Capture the cell that displays the provided text and extract its (X, Y) central coordinate. 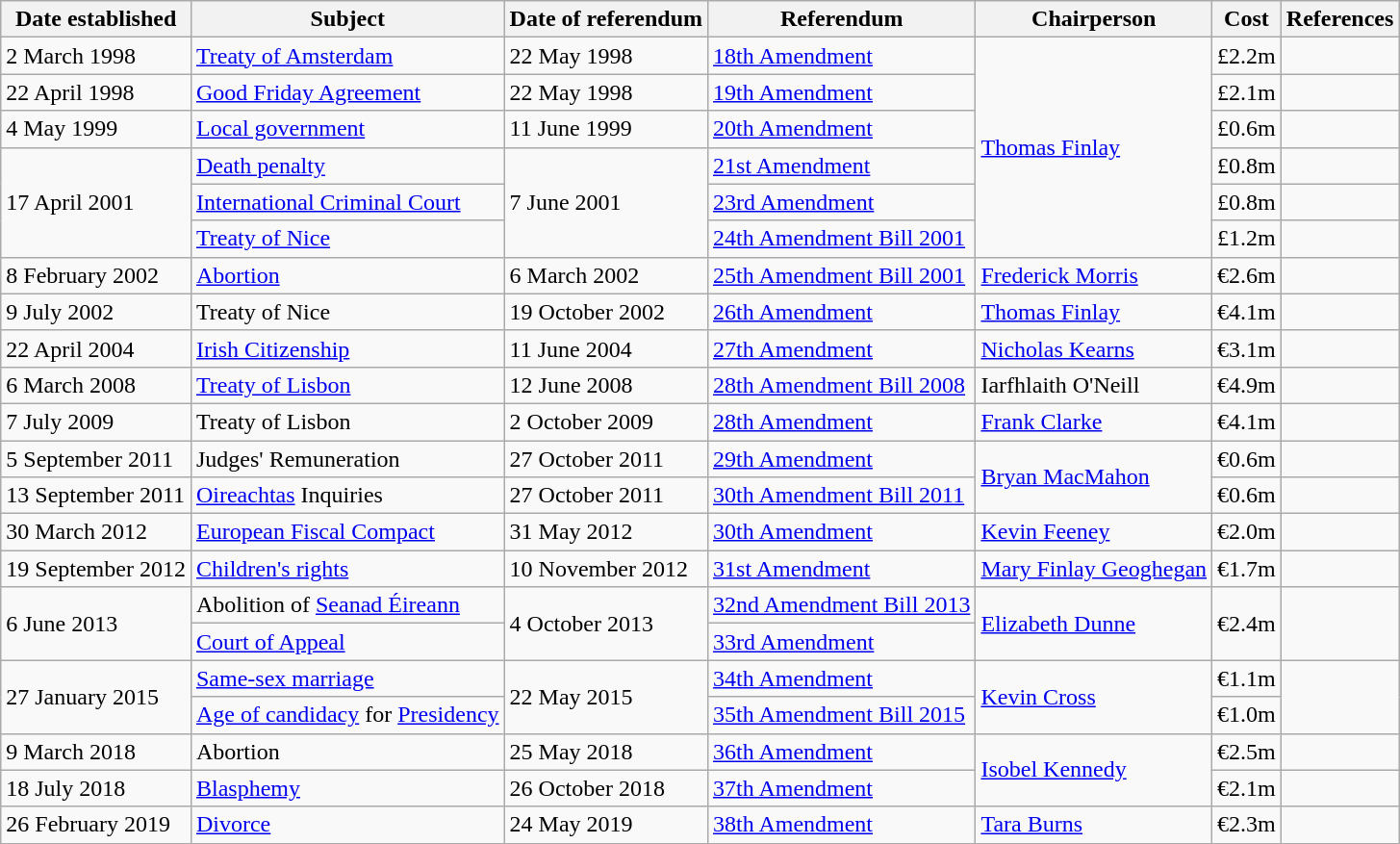
9 March 2018 (96, 752)
£1.2m (1247, 239)
Frank Clarke (1094, 422)
23rd Amendment (842, 202)
26 October 2018 (606, 788)
31 May 2012 (606, 532)
Children's rights (347, 569)
Bryan MacMahon (1094, 477)
21st Amendment (842, 166)
£2.2m (1247, 56)
27th Amendment (842, 348)
28th Amendment Bill 2008 (842, 385)
Referendum (842, 19)
36th Amendment (842, 752)
Good Friday Agreement (347, 92)
Abolition of Seanad Éireann (347, 605)
Iarfhlaith O'Neill (1094, 385)
2 October 2009 (606, 422)
Same-sex marriage (347, 678)
24th Amendment Bill 2001 (842, 239)
27 January 2015 (96, 697)
24 May 2019 (606, 825)
€2.3m (1247, 825)
€2.1m (1247, 788)
Mary Finlay Geoghegan (1094, 569)
Elizabeth Dunne (1094, 624)
37th Amendment (842, 788)
19th Amendment (842, 92)
€2.4m (1247, 624)
Treaty of Amsterdam (347, 56)
€2.6m (1247, 275)
Chairperson (1094, 19)
30th Amendment (842, 532)
28th Amendment (842, 422)
€2.0m (1247, 532)
Date established (96, 19)
9 July 2002 (96, 312)
19 October 2002 (606, 312)
6 March 2002 (606, 275)
€4.9m (1247, 385)
European Fiscal Compact (347, 532)
30 March 2012 (96, 532)
11 June 1999 (606, 129)
Kevin Cross (1094, 697)
38th Amendment (842, 825)
30th Amendment Bill 2011 (842, 496)
22 April 1998 (96, 92)
Court of Appeal (347, 642)
Age of candidacy for Presidency (347, 715)
22 May 2015 (606, 697)
Local government (347, 129)
Divorce (347, 825)
6 March 2008 (96, 385)
Death penalty (347, 166)
8 February 2002 (96, 275)
Oireachtas Inquiries (347, 496)
26th Amendment (842, 312)
€2.5m (1247, 752)
2 March 1998 (96, 56)
€1.0m (1247, 715)
35th Amendment Bill 2015 (842, 715)
5 September 2011 (96, 459)
17 April 2001 (96, 202)
€3.1m (1247, 348)
26 February 2019 (96, 825)
7 June 2001 (606, 202)
6 June 2013 (96, 624)
20th Amendment (842, 129)
7 July 2009 (96, 422)
31st Amendment (842, 569)
34th Amendment (842, 678)
Frederick Morris (1094, 275)
25 May 2018 (606, 752)
Subject (347, 19)
10 November 2012 (606, 569)
13 September 2011 (96, 496)
Irish Citizenship (347, 348)
12 June 2008 (606, 385)
4 October 2013 (606, 624)
33rd Amendment (842, 642)
4 May 1999 (96, 129)
Date of referendum (606, 19)
Cost (1247, 19)
Tara Burns (1094, 825)
Kevin Feeney (1094, 532)
Judges' Remuneration (347, 459)
29th Amendment (842, 459)
Isobel Kennedy (1094, 770)
References (1339, 19)
18 July 2018 (96, 788)
18th Amendment (842, 56)
£0.6m (1247, 129)
Blasphemy (347, 788)
22 April 2004 (96, 348)
€1.1m (1247, 678)
International Criminal Court (347, 202)
Nicholas Kearns (1094, 348)
19 September 2012 (96, 569)
€1.7m (1247, 569)
£2.1m (1247, 92)
11 June 2004 (606, 348)
32nd Amendment Bill 2013 (842, 605)
25th Amendment Bill 2001 (842, 275)
